Capture the cell that displays the provided text and extract its (x, y) central coordinate. 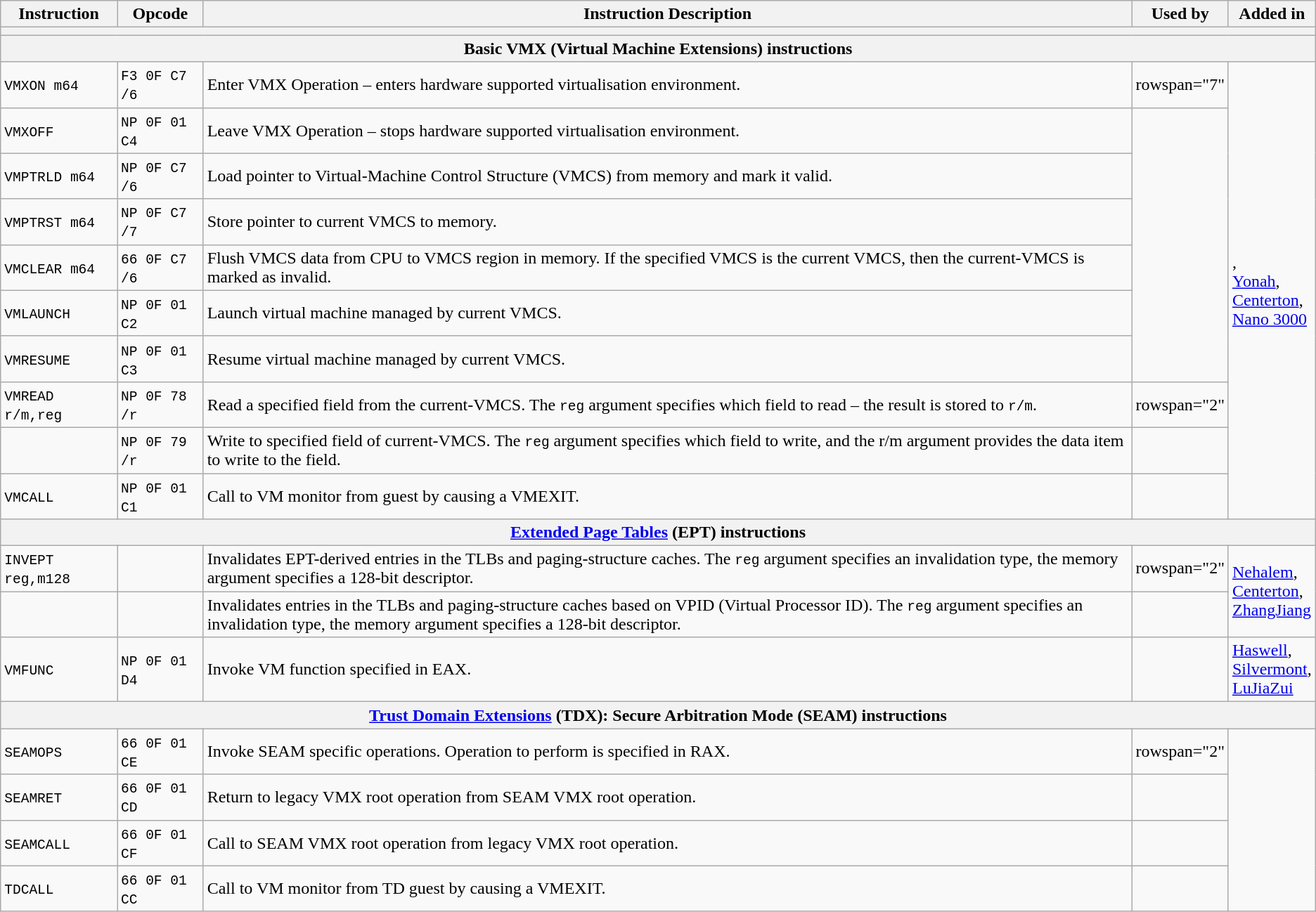
Flush VMCS data from CPU to VMCS region in memory. If the specified VMCS is the current VMCS, then the current-VMCS is marked as invalid. (668, 267)
Load pointer to Virtual-Machine Control Structure (VMCS) from memory and mark it valid. (668, 176)
Read a specified field from the current-VMCS. The reg argument specifies which field to read – the result is stored to r/m. (668, 405)
VMXOFF (59, 131)
66 0F 01 CD (160, 797)
NP 0F 01 C3 (160, 358)
NP 0F C7 /7 (160, 222)
INVEPT reg,m128 (59, 569)
Store pointer to current VMCS to memory. (668, 222)
F3 0F C7 /6 (160, 84)
Trust Domain Extensions (TDX): Secure Arbitration Mode (SEAM) instructions (658, 715)
Leave VMX Operation – stops hardware supported virtualisation environment. (668, 131)
Invoke VM function specified in EAX. (668, 670)
SEAMCALL (59, 843)
Nehalem,Centerton,ZhangJiang (1272, 592)
NP 0F 01 C2 (160, 313)
VMCLEAR m64 (59, 267)
VMRESUME (59, 358)
66 0F C7 /6 (160, 267)
VMFUNC (59, 670)
VMCALL (59, 496)
Invoke SEAM specific operations. Operation to perform is specified in RAX. (668, 752)
Basic VMX (Virtual Machine Extensions) instructions (658, 48)
VMPTRLD m64 (59, 176)
VMPTRST m64 (59, 222)
NP 0F 01 C4 (160, 131)
Instruction (59, 14)
rowspan="7" (1180, 84)
SEAMRET (59, 797)
Instruction Description (668, 14)
VMXON m64 (59, 84)
Haswell,Silvermont,LuJiaZui (1272, 670)
Used by (1180, 14)
Call to VM monitor from TD guest by causing a VMEXIT. (668, 888)
NP 0F 01 C1 (160, 496)
66 0F 01 CE (160, 752)
Launch virtual machine managed by current VMCS. (668, 313)
NP 0F 79 /r (160, 450)
Extended Page Tables (EPT) instructions (658, 533)
Call to VM monitor from guest by causing a VMEXIT. (668, 496)
SEAMOPS (59, 752)
NP 0F 01 D4 (160, 670)
Resume virtual machine managed by current VMCS. (668, 358)
Opcode (160, 14)
Enter VMX Operation – enters hardware supported virtualisation environment. (668, 84)
66 0F 01 CF (160, 843)
NP 0F 78 /r (160, 405)
VMLAUNCH (59, 313)
Return to legacy VMX root operation from SEAM VMX root operation. (668, 797)
Added in (1272, 14)
NP 0F C7 /6 (160, 176)
TDCALL (59, 888)
66 0F 01 CC (160, 888)
Call to SEAM VMX root operation from legacy VMX root operation. (668, 843)
VMREAD r/m,reg (59, 405)
,Yonah,Centerton,Nano 3000 (1272, 291)
